Scan for the cell matching the given text and deliver its [X, Y] coordinate at center. 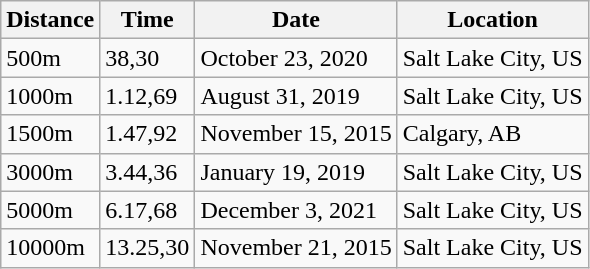
Location [492, 20]
1000m [50, 96]
1.12,69 [148, 96]
October 23, 2020 [296, 58]
3000m [50, 172]
10000m [50, 248]
Distance [50, 20]
5000m [50, 210]
1500m [50, 134]
13.25,30 [148, 248]
November 21, 2015 [296, 248]
3.44,36 [148, 172]
6.17,68 [148, 210]
1.47,92 [148, 134]
Time [148, 20]
January 19, 2019 [296, 172]
500m [50, 58]
38,30 [148, 58]
August 31, 2019 [296, 96]
Calgary, AB [492, 134]
November 15, 2015 [296, 134]
Date [296, 20]
December 3, 2021 [296, 210]
